Output the [x, y] coordinate of the center of the cell containing the given text.  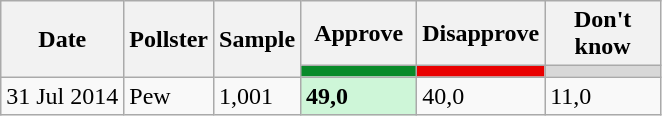
Sample [258, 39]
31 Jul 2014 [62, 96]
Don't know [603, 34]
Approve [359, 34]
Disapprove [481, 34]
Date [62, 39]
Pollster [169, 39]
11,0 [603, 96]
Pew [169, 96]
40,0 [481, 96]
1,001 [258, 96]
49,0 [359, 96]
